Return [x, y] of the center of cell containing provided text 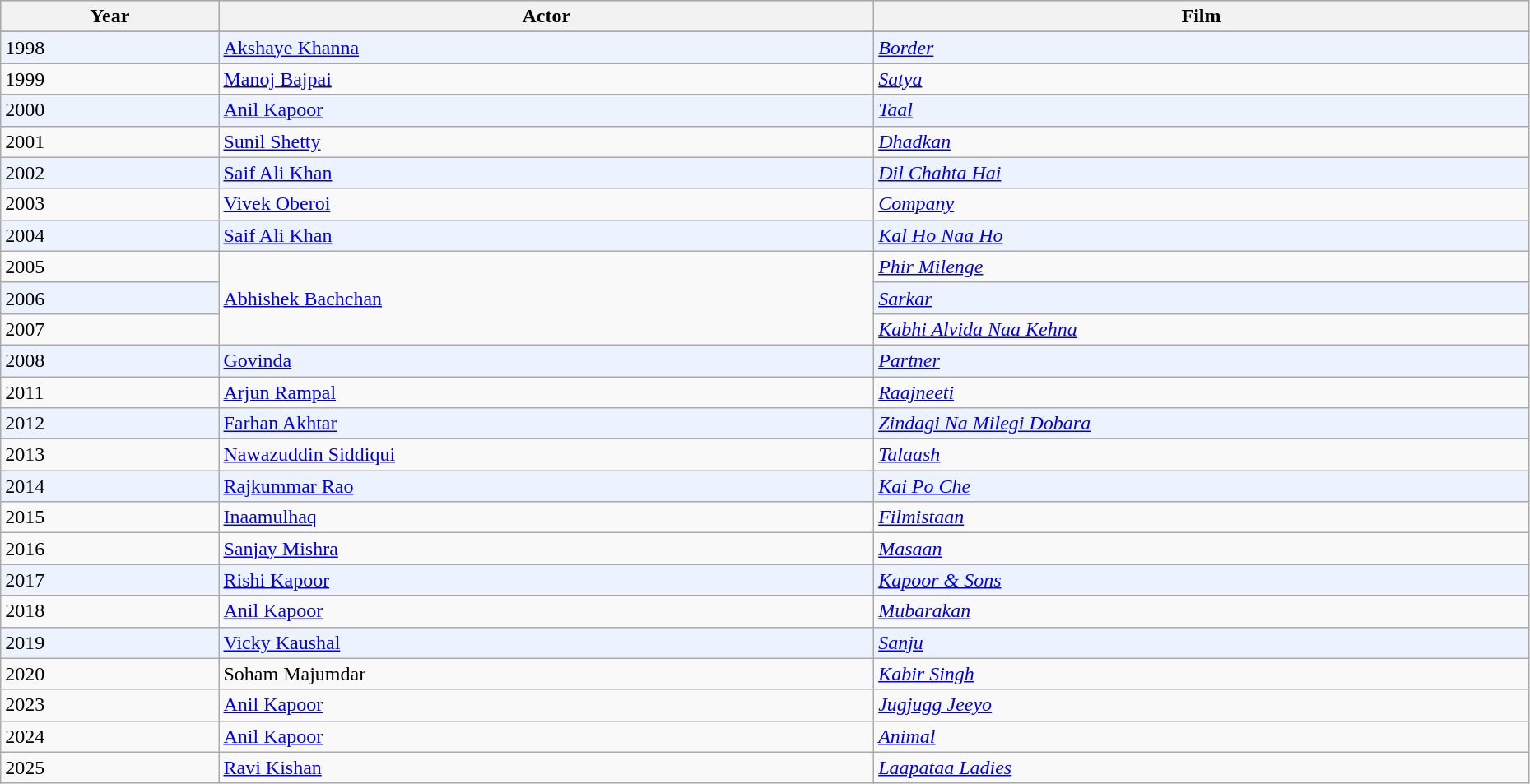
2017 [110, 580]
Mubarakan [1202, 611]
Masaan [1202, 549]
Kal Ho Naa Ho [1202, 235]
Dil Chahta Hai [1202, 173]
Filmistaan [1202, 517]
Jugjugg Jeeyo [1202, 705]
Soham Majumdar [546, 674]
Kai Po Che [1202, 486]
Sarkar [1202, 298]
Akshaye Khanna [546, 48]
Nawazuddin Siddiqui [546, 455]
2023 [110, 705]
Kapoor & Sons [1202, 580]
Company [1202, 204]
Manoj Bajpai [546, 79]
2016 [110, 549]
1999 [110, 79]
Sunil Shetty [546, 141]
Talaash [1202, 455]
2015 [110, 517]
Taal [1202, 110]
2012 [110, 424]
Year [110, 16]
Phir Milenge [1202, 267]
2020 [110, 674]
2018 [110, 611]
Ravi Kishan [546, 768]
Kabir Singh [1202, 674]
2024 [110, 736]
2008 [110, 360]
Vivek Oberoi [546, 204]
Arjun Rampal [546, 392]
Rajkummar Rao [546, 486]
Sanju [1202, 643]
2004 [110, 235]
2013 [110, 455]
2014 [110, 486]
Raajneeti [1202, 392]
2003 [110, 204]
Animal [1202, 736]
Kabhi Alvida Naa Kehna [1202, 329]
2006 [110, 298]
2005 [110, 267]
Zindagi Na Milegi Dobara [1202, 424]
2011 [110, 392]
2002 [110, 173]
Dhadkan [1202, 141]
Actor [546, 16]
Laapataa Ladies [1202, 768]
2007 [110, 329]
Satya [1202, 79]
Film [1202, 16]
Inaamulhaq [546, 517]
Farhan Akhtar [546, 424]
2019 [110, 643]
Sanjay Mishra [546, 549]
Govinda [546, 360]
Vicky Kaushal [546, 643]
Abhishek Bachchan [546, 298]
2000 [110, 110]
Rishi Kapoor [546, 580]
Border [1202, 48]
2025 [110, 768]
1998 [110, 48]
2001 [110, 141]
Partner [1202, 360]
